From the cell containing the given text, extract its center point as (X, Y) coordinate. 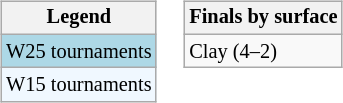
Legend (78, 18)
Clay (4–2) (263, 51)
W15 tournaments (78, 85)
W25 tournaments (78, 51)
Finals by surface (263, 18)
